Identify which cell holds the provided text, then report its [x, y] central coordinate. 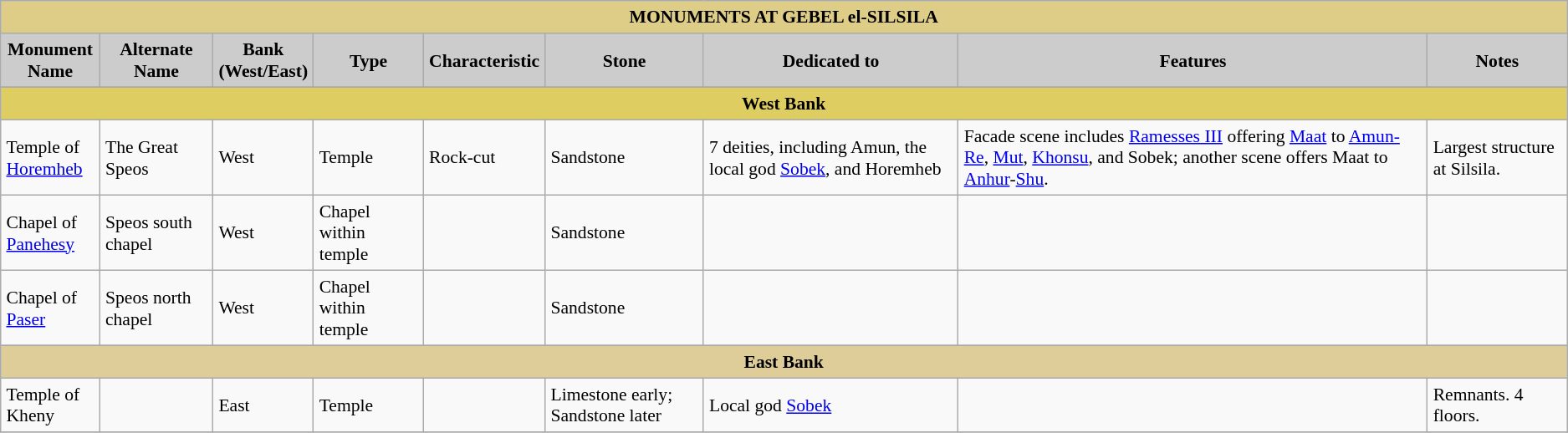
Facade scene includes Ramesses III offering Maat to Amun-Re, Mut, Khonsu, and Sobek; another scene offers Maat to Anhur-Shu. [1193, 158]
Characteristic [483, 60]
Dedicated to [831, 60]
Temple of Horemheb [50, 158]
Local god Sobek [831, 405]
Remnants. 4 floors. [1497, 405]
Speos south chapel [156, 233]
Monument Name [50, 60]
Notes [1497, 60]
Stone [624, 60]
Temple of Kheny [50, 405]
East Bank [784, 363]
West Bank [784, 104]
Chapel of Panehesy [50, 233]
Largest structure at Silsila. [1497, 158]
Chapel of Paser [50, 308]
7 deities, including Amun, the local god Sobek, and Horemheb [831, 158]
Type [368, 60]
Alternate Name [156, 60]
Limestone early; Sandstone later [624, 405]
The Great Speos [156, 158]
Features [1193, 60]
East [263, 405]
Rock-cut [483, 158]
Bank(West/East) [263, 60]
MONUMENTS AT GEBEL el-SILSILA [784, 17]
Speos north chapel [156, 308]
